Output the (x, y) coordinate of the center of the cell containing the given text.  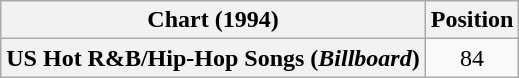
US Hot R&B/Hip-Hop Songs (Billboard) (213, 58)
Position (472, 20)
84 (472, 58)
Chart (1994) (213, 20)
